Detect which cell encompasses the target text, then output its (X, Y) center coordinate. 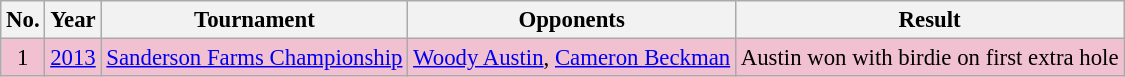
Austin won with birdie on first extra hole (929, 58)
Result (929, 20)
Opponents (572, 20)
1 (23, 58)
Sanderson Farms Championship (254, 58)
No. (23, 20)
Woody Austin, Cameron Beckman (572, 58)
2013 (73, 58)
Year (73, 20)
Tournament (254, 20)
